Locate the cell with the specified text and output its [X, Y] center coordinate. 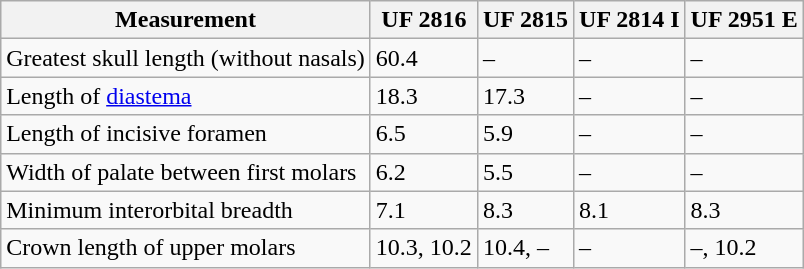
8.1 [630, 210]
6.5 [424, 134]
Measurement [186, 20]
UF 2815 [525, 20]
17.3 [525, 96]
Crown length of upper molars [186, 248]
6.2 [424, 172]
UF 2814 I [630, 20]
5.9 [525, 134]
5.5 [525, 172]
–, 10.2 [744, 248]
60.4 [424, 58]
10.4, – [525, 248]
7.1 [424, 210]
Length of incisive foramen [186, 134]
UF 2816 [424, 20]
10.3, 10.2 [424, 248]
UF 2951 E [744, 20]
Greatest skull length (without nasals) [186, 58]
Minimum interorbital breadth [186, 210]
18.3 [424, 96]
Width of palate between first molars [186, 172]
Length of diastema [186, 96]
